Output the (X, Y) coordinate of the center of the cell containing the given text.  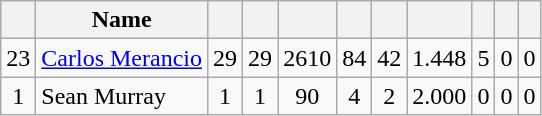
5 (484, 58)
2610 (308, 58)
90 (308, 96)
23 (18, 58)
84 (354, 58)
1.448 (440, 58)
2 (390, 96)
4 (354, 96)
42 (390, 58)
2.000 (440, 96)
Sean Murray (122, 96)
Name (122, 20)
Carlos Merancio (122, 58)
